Output the (X, Y) coordinate of the center of the cell containing the given text.  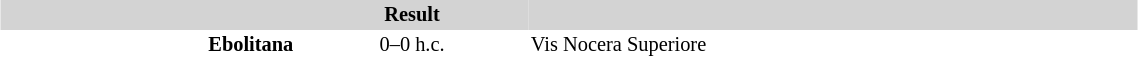
Ebolitana (148, 45)
Result (412, 15)
Vis Nocera Superiore (823, 45)
0–0 h.c. (412, 45)
